Scan for the cell matching the given text and deliver its [X, Y] coordinate at center. 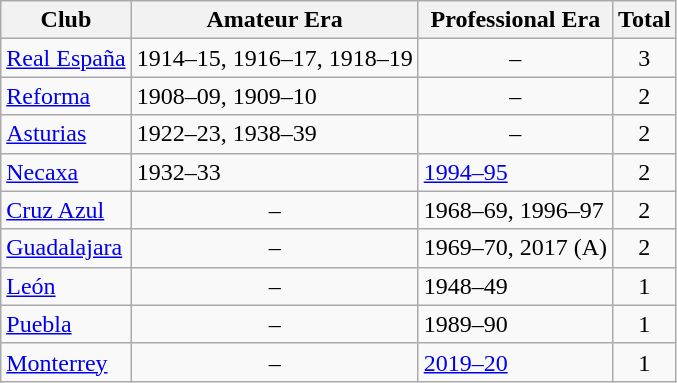
3 [645, 58]
1994–95 [515, 172]
1922–23, 1938–39 [274, 134]
Amateur Era [274, 20]
Necaxa [66, 172]
Guadalajara [66, 248]
1969–70, 2017 (A) [515, 248]
1908–09, 1909–10 [274, 96]
Asturias [66, 134]
León [66, 286]
1932–33 [274, 172]
Puebla [66, 324]
Professional Era [515, 20]
1914–15, 1916–17, 1918–19 [274, 58]
Real España [66, 58]
Reforma [66, 96]
2019–20 [515, 362]
1968–69, 1996–97 [515, 210]
Monterrey [66, 362]
1989–90 [515, 324]
Total [645, 20]
1948–49 [515, 286]
Cruz Azul [66, 210]
Club [66, 20]
